Locate the cell with the specified text and output its (x, y) center coordinate. 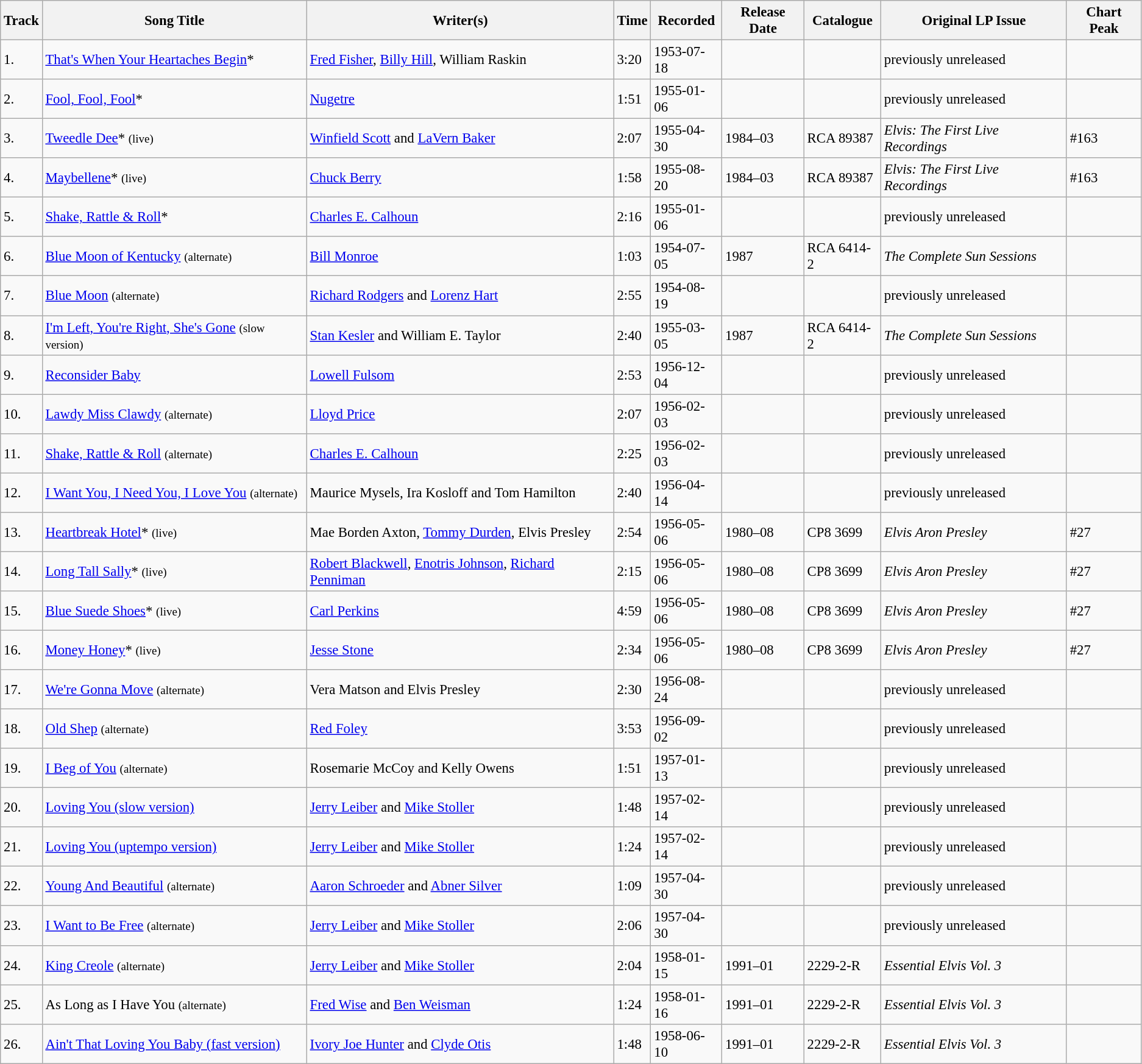
26. (21, 1043)
4. (21, 178)
1:03 (633, 256)
Lawdy Miss Clawdy (alternate) (174, 414)
As Long as I Have You (alternate) (174, 1004)
Vera Matson and Elvis Presley (460, 690)
1953-07-18 (686, 60)
Recorded (686, 21)
That's When Your Heartaches Begin* (174, 60)
Winfield Scott and LaVern Baker (460, 139)
2:53 (633, 374)
Loving You (slow version) (174, 808)
Song Title (174, 21)
1. (21, 60)
Catalogue (842, 21)
5. (21, 217)
1958-06-10 (686, 1043)
I Want You, I Need You, I Love You (alternate) (174, 492)
Release Date (763, 21)
6. (21, 256)
2:54 (633, 533)
16. (21, 650)
1956-08-24 (686, 690)
Shake, Rattle & Roll* (174, 217)
1:09 (633, 886)
Ivory Joe Hunter and Clyde Otis (460, 1043)
Blue Moon (alternate) (174, 296)
23. (21, 926)
Blue Suede Shoes* (live) (174, 611)
1958-01-15 (686, 965)
3. (21, 139)
Original LP Issue (974, 21)
2:16 (633, 217)
Carl Perkins (460, 611)
1957-01-13 (686, 768)
1956-04-14 (686, 492)
1958-01-16 (686, 1004)
24. (21, 965)
2:15 (633, 572)
2:04 (633, 965)
1955-04-30 (686, 139)
11. (21, 453)
Nugetre (460, 99)
I'm Left, You're Right, She's Gone (slow version) (174, 335)
Fred Fisher, Billy Hill, William Raskin (460, 60)
Shake, Rattle & Roll (alternate) (174, 453)
We're Gonna Move (alternate) (174, 690)
3:53 (633, 729)
Chart Peak (1104, 21)
Blue Moon of Kentucky (alternate) (174, 256)
4:59 (633, 611)
Reconsider Baby (174, 374)
17. (21, 690)
Old Shep (alternate) (174, 729)
Red Foley (460, 729)
1955-03-05 (686, 335)
Bill Monroe (460, 256)
Rosemarie McCoy and Kelly Owens (460, 768)
1954-07-05 (686, 256)
Chuck Berry (460, 178)
King Creole (alternate) (174, 965)
21. (21, 847)
12. (21, 492)
Lloyd Price (460, 414)
7. (21, 296)
I Beg of You (alternate) (174, 768)
Heartbreak Hotel* (live) (174, 533)
Young And Beautiful (alternate) (174, 886)
Writer(s) (460, 21)
2:55 (633, 296)
3:20 (633, 60)
Tweedle Dee* (live) (174, 139)
Aaron Schroeder and Abner Silver (460, 886)
2. (21, 99)
8. (21, 335)
2:25 (633, 453)
10. (21, 414)
Lowell Fulsom (460, 374)
18. (21, 729)
14. (21, 572)
Richard Rodgers and Lorenz Hart (460, 296)
Fred Wise and Ben Weisman (460, 1004)
Fool, Fool, Fool* (174, 99)
Stan Kesler and William E. Taylor (460, 335)
Long Tall Sally* (live) (174, 572)
Ain't That Loving You Baby (fast version) (174, 1043)
1:58 (633, 178)
1956-12-04 (686, 374)
1955-08-20 (686, 178)
1954-08-19 (686, 296)
9. (21, 374)
25. (21, 1004)
20. (21, 808)
13. (21, 533)
Maybellene* (live) (174, 178)
Money Honey* (live) (174, 650)
Jesse Stone (460, 650)
15. (21, 611)
1956-09-02 (686, 729)
Time (633, 21)
19. (21, 768)
Mae Borden Axton, Tommy Durden, Elvis Presley (460, 533)
2:30 (633, 690)
2:34 (633, 650)
Robert Blackwell, Enotris Johnson, Richard Penniman (460, 572)
Loving You (uptempo version) (174, 847)
22. (21, 886)
2:06 (633, 926)
I Want to Be Free (alternate) (174, 926)
Track (21, 21)
Maurice Mysels, Ira Kosloff and Tom Hamilton (460, 492)
